Return (X, Y) of the center of cell containing provided text 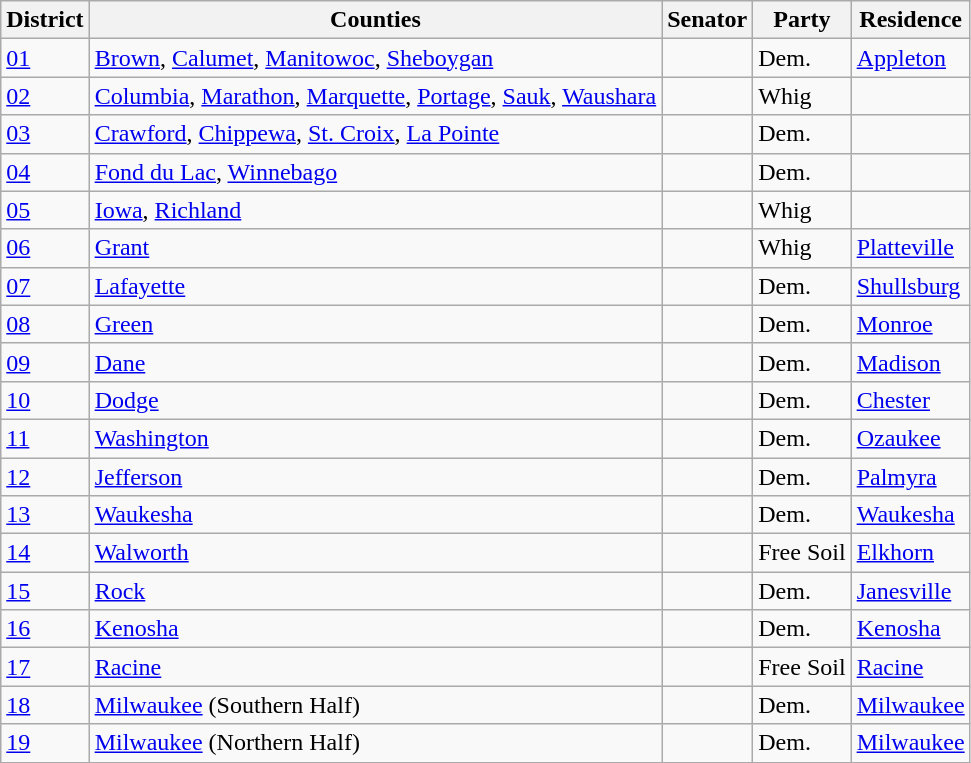
02 (45, 96)
Milwaukee (Northern Half) (376, 743)
Brown, Calumet, Manitowoc, Sheboygan (376, 58)
Appleton (910, 58)
Milwaukee (Southern Half) (376, 705)
Madison (910, 362)
06 (45, 248)
Platteville (910, 248)
12 (45, 477)
Walworth (376, 553)
Dodge (376, 400)
07 (45, 286)
Elkhorn (910, 553)
Fond du Lac, Winnebago (376, 172)
11 (45, 438)
Janesville (910, 591)
Green (376, 324)
18 (45, 705)
Residence (910, 20)
Jefferson (376, 477)
16 (45, 629)
Dane (376, 362)
03 (45, 134)
Palmyra (910, 477)
Washington (376, 438)
14 (45, 553)
04 (45, 172)
05 (45, 210)
15 (45, 591)
Lafayette (376, 286)
District (45, 20)
Grant (376, 248)
Iowa, Richland (376, 210)
Ozaukee (910, 438)
10 (45, 400)
Crawford, Chippewa, St. Croix, La Pointe (376, 134)
Rock (376, 591)
08 (45, 324)
Columbia, Marathon, Marquette, Portage, Sauk, Waushara (376, 96)
17 (45, 667)
Party (802, 20)
01 (45, 58)
Chester (910, 400)
Counties (376, 20)
13 (45, 515)
Senator (708, 20)
19 (45, 743)
Monroe (910, 324)
Shullsburg (910, 286)
09 (45, 362)
